Identify which cell holds the provided text, then report its (x, y) central coordinate. 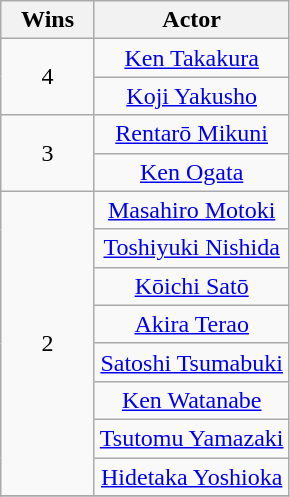
Tsutomu Yamazaki (192, 438)
3 (48, 153)
Wins (48, 20)
2 (48, 343)
Akira Terao (192, 324)
Kōichi Satō (192, 286)
Actor (192, 20)
Rentarō Mikuni (192, 134)
Koji Yakusho (192, 96)
Ken Ogata (192, 172)
Satoshi Tsumabuki (192, 362)
4 (48, 77)
Masahiro Motoki (192, 210)
Ken Takakura (192, 58)
Toshiyuki Nishida (192, 248)
Hidetaka Yoshioka (192, 477)
Ken Watanabe (192, 400)
